From the cell containing the given text, extract its center point as [x, y] coordinate. 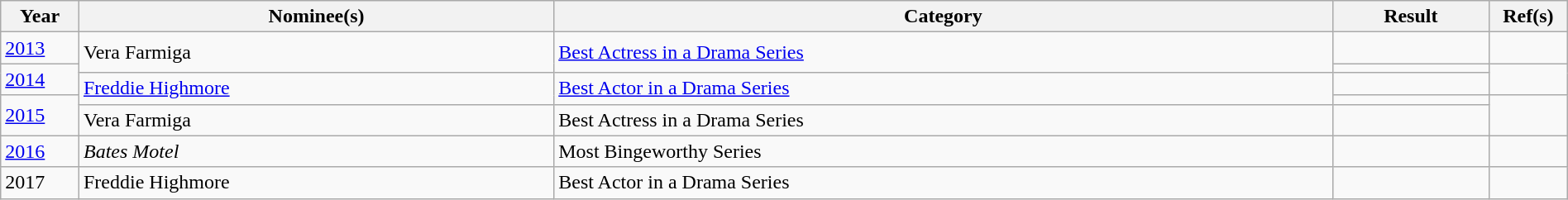
Category [943, 17]
2014 [40, 79]
2013 [40, 48]
2015 [40, 116]
Year [40, 17]
Result [1411, 17]
2016 [40, 151]
Bates Motel [316, 151]
Most Bingeworthy Series [943, 151]
2017 [40, 183]
Ref(s) [1528, 17]
Nominee(s) [316, 17]
